For the text-containing cell, return its midpoint in (X, Y) coordinate format. 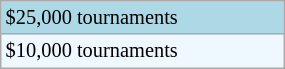
$25,000 tournaments (142, 17)
$10,000 tournaments (142, 51)
